Provide the [x, y] coordinate of the cell's center where the given text is located.  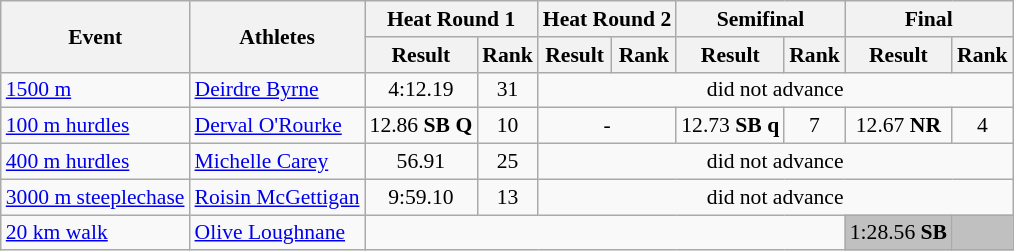
12.67 NR [898, 126]
25 [508, 162]
7 [814, 126]
1500 m [96, 90]
31 [508, 90]
Final [929, 19]
- [607, 126]
Heat Round 2 [607, 19]
Roisin McGettigan [278, 197]
Deirdre Byrne [278, 90]
Olive Loughnane [278, 233]
Semifinal [760, 19]
10 [508, 126]
1:28.56 SB [898, 233]
Heat Round 1 [452, 19]
Michelle Carey [278, 162]
Athletes [278, 36]
12.73 SB q [730, 126]
56.91 [422, 162]
3000 m steeplechase [96, 197]
9:59.10 [422, 197]
Derval O'Rourke [278, 126]
13 [508, 197]
100 m hurdles [96, 126]
4:12.19 [422, 90]
4 [982, 126]
20 km walk [96, 233]
12.86 SB Q [422, 126]
Event [96, 36]
400 m hurdles [96, 162]
